Capture the cell that displays the provided text and extract its [x, y] central coordinate. 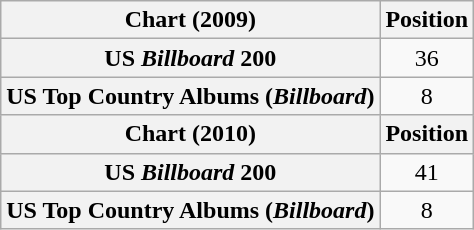
41 [427, 172]
Chart (2009) [190, 20]
Chart (2010) [190, 134]
36 [427, 58]
